Extract the [x, y] coordinate from the center of the cell holding the provided text.  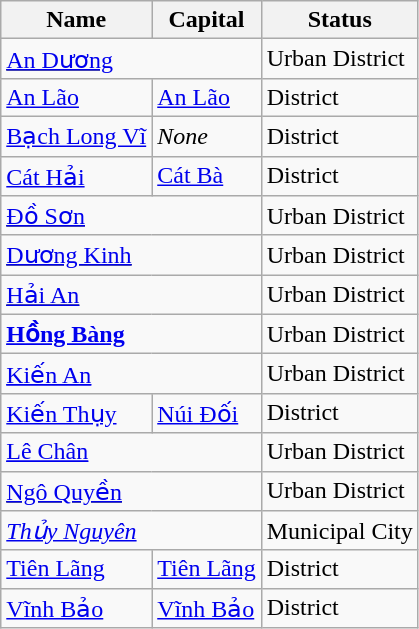
Hải An [131, 295]
Kiến Thụy [76, 413]
Municipal City [340, 531]
Dương Kinh [131, 255]
None [207, 136]
Capital [207, 20]
Núi Đối [207, 413]
Thủy Nguyên [131, 531]
Ngô Quyền [131, 491]
Bạch Long Vĩ [76, 136]
Kiến An [131, 374]
Cát Bà [207, 176]
An Dương [131, 59]
Hồng Bàng [131, 334]
Status [340, 20]
Đồ Sơn [131, 216]
Name [76, 20]
Cát Hải [76, 176]
Lê Chân [131, 452]
